Capture the cell that displays the provided text and extract its (X, Y) central coordinate. 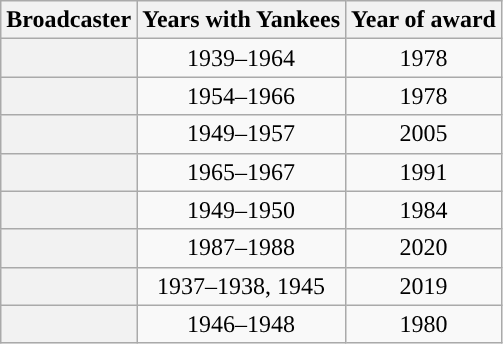
1991 (424, 172)
1949–1957 (242, 134)
1949–1950 (242, 210)
1946–1948 (242, 324)
1965–1967 (242, 172)
2005 (424, 134)
Years with Yankees (242, 20)
1987–1988 (242, 248)
Year of award (424, 20)
1939–1964 (242, 58)
1980 (424, 324)
2019 (424, 286)
1954–1966 (242, 96)
2020 (424, 248)
1984 (424, 210)
1937–1938, 1945 (242, 286)
Broadcaster (69, 20)
